Locate the cell with the specified text and output its (x, y) center coordinate. 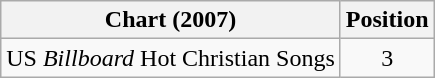
US Billboard Hot Christian Songs (171, 58)
Position (387, 20)
3 (387, 58)
Chart (2007) (171, 20)
